For the text-containing cell, return its midpoint in (x, y) coordinate format. 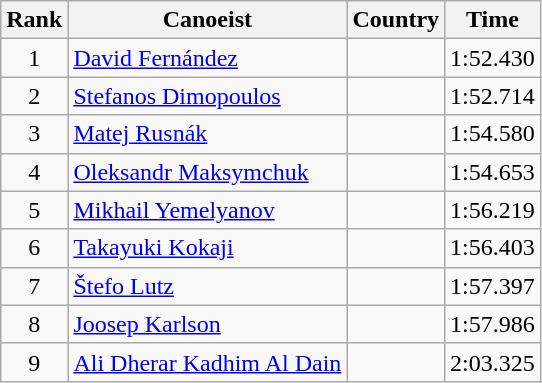
1:54.580 (493, 134)
Country (396, 20)
Mikhail Yemelyanov (208, 210)
1:56.403 (493, 248)
4 (34, 172)
6 (34, 248)
1:52.714 (493, 96)
Time (493, 20)
8 (34, 324)
Matej Rusnák (208, 134)
2 (34, 96)
Oleksandr Maksymchuk (208, 172)
9 (34, 362)
Štefo Lutz (208, 286)
2:03.325 (493, 362)
1:57.986 (493, 324)
7 (34, 286)
1 (34, 58)
1:52.430 (493, 58)
1:56.219 (493, 210)
Joosep Karlson (208, 324)
1:54.653 (493, 172)
Rank (34, 20)
David Fernández (208, 58)
5 (34, 210)
Takayuki Kokaji (208, 248)
3 (34, 134)
Ali Dherar Kadhim Al Dain (208, 362)
Stefanos Dimopoulos (208, 96)
1:57.397 (493, 286)
Canoeist (208, 20)
